Return (X, Y) of the center of cell containing provided text 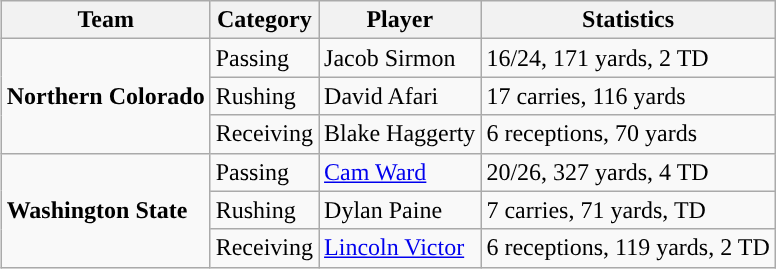
17 carries, 116 yards (628, 96)
20/26, 327 yards, 4 TD (628, 172)
7 carries, 71 yards, TD (628, 210)
Washington State (106, 210)
Category (264, 20)
Cam Ward (400, 172)
David Afari (400, 96)
Blake Haggerty (400, 134)
Lincoln Victor (400, 248)
6 receptions, 119 yards, 2 TD (628, 248)
Player (400, 20)
Statistics (628, 20)
16/24, 171 yards, 2 TD (628, 58)
6 receptions, 70 yards (628, 134)
Team (106, 20)
Jacob Sirmon (400, 58)
Northern Colorado (106, 96)
Dylan Paine (400, 210)
